Locate the cell with the specified text and output its (X, Y) center coordinate. 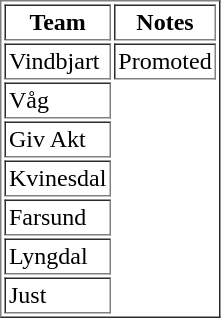
Lyngdal (57, 256)
Promoted (165, 62)
Team (57, 22)
Farsund (57, 218)
Just (57, 296)
Vindbjart (57, 62)
Giv Akt (57, 140)
Kvinesdal (57, 178)
Våg (57, 100)
Notes (165, 22)
